Pinpoint the cell where the given text exists, returning its [x, y] midpoint coordinate. 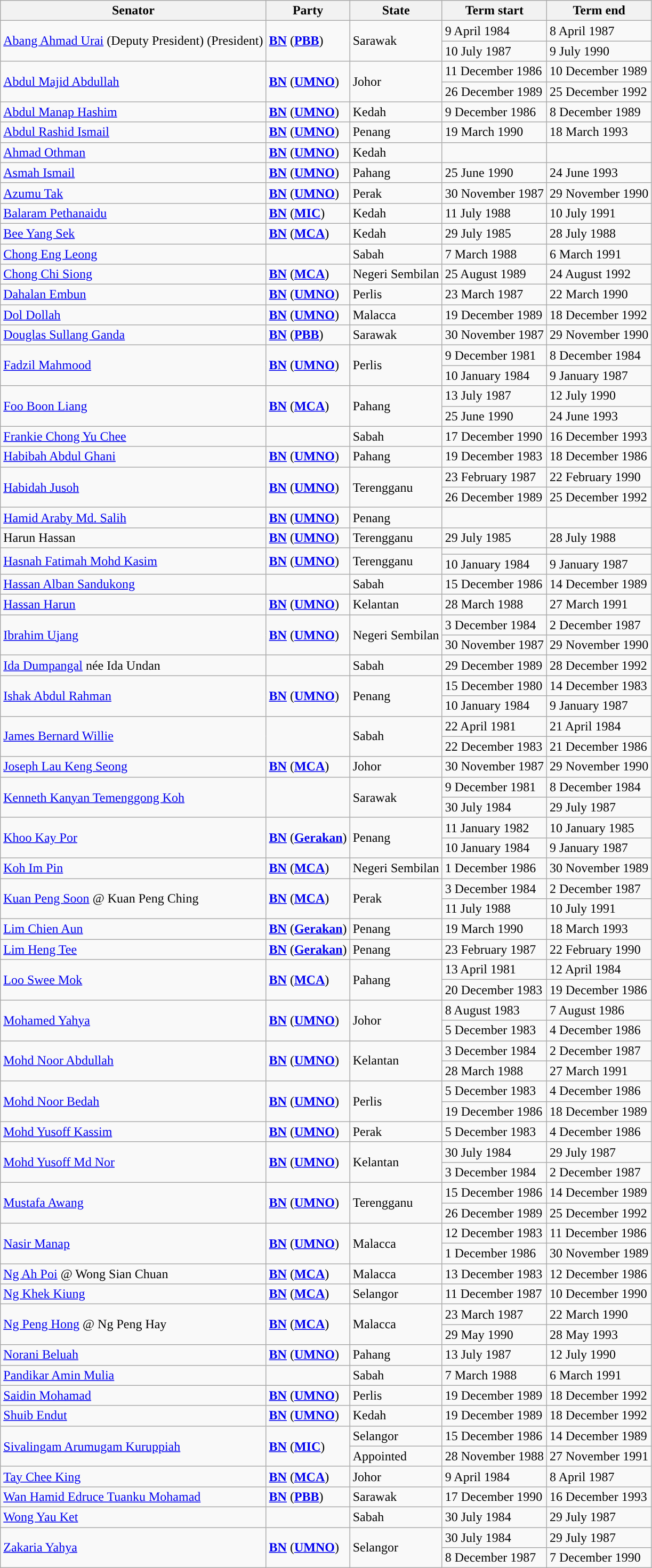
Saidin Mohamad [133, 1395]
Tay Chee King [133, 1476]
24 August 1992 [599, 274]
29 December 1989 [494, 665]
28 December 1992 [599, 665]
Party [308, 11]
Lim Chien Aun [133, 929]
Mustafa Awang [133, 1203]
28 May 1993 [599, 1335]
Dol Dollah [133, 315]
Mohd Noor Bedah [133, 1101]
Ishak Abdul Rahman [133, 696]
28 November 1988 [494, 1456]
Senator [133, 11]
15 December 1980 [494, 686]
Term start [494, 11]
Sivalingam Arumugam Kuruppiah [133, 1446]
18 December 1989 [599, 1111]
20 December 1983 [494, 990]
8 December 1989 [599, 112]
Norani Beluah [133, 1355]
Nasir Manap [133, 1244]
21 December 1986 [599, 746]
Asmah Ismail [133, 173]
Habidah Jusoh [133, 487]
Pandikar Amin Mulia [133, 1375]
22 April 1981 [494, 726]
22 December 1983 [494, 746]
Zakaria Yahya [133, 1547]
12 April 1984 [599, 970]
Hassan Harun [133, 605]
Joseph Lau Keng Seong [133, 767]
Abdul Manap Hashim [133, 112]
Abdul Majid Abdullah [133, 82]
21 April 1984 [599, 726]
Ida Dumpangal née Ida Undan [133, 665]
Koh Im Pin [133, 868]
13 December 1983 [494, 1274]
Foo Boon Liang [133, 406]
Mohd Noor Abdullah [133, 1061]
Dahalan Embun [133, 295]
Mohd Yusoff Md Nor [133, 1162]
Ng Peng Hong @ Ng Peng Hay [133, 1325]
25 August 1989 [494, 274]
29 May 1990 [494, 1335]
18 December 1986 [599, 457]
Mohamed Yahya [133, 1020]
11 December 1987 [494, 1294]
Bee Yang Sek [133, 233]
Appointed [396, 1456]
Chong Chi Siong [133, 274]
Ng Khek Kiung [133, 1294]
11 January 1982 [494, 827]
14 December 1983 [599, 686]
Lim Heng Tee [133, 949]
Hassan Alban Sandukong [133, 584]
Habibah Abdul Ghani [133, 457]
8 December 1987 [494, 1558]
Fadzil Mahmood [133, 365]
Hamid Araby Md. Salih [133, 517]
9 December 1986 [494, 112]
19 December 1983 [494, 457]
Abang Ahmad Urai (Deputy President) (President) [133, 41]
James Bernard Willie [133, 736]
Ibrahim Ujang [133, 635]
12 December 1986 [599, 1274]
Frankie Chong Yu Chee [133, 436]
10 December 1989 [599, 71]
Khoo Kay Por [133, 838]
Balaram Pethanaidu [133, 213]
8 August 1983 [494, 1010]
Hasnah Fatimah Mohd Kasim [133, 560]
Chong Eng Leong [133, 254]
Mohd Yusoff Kassim [133, 1132]
7 December 1990 [599, 1558]
9 July 1990 [599, 51]
12 December 1983 [494, 1233]
Ng Ah Poi @ Wong Sian Chuan [133, 1274]
Ahmad Othman [133, 152]
7 August 1986 [599, 1010]
13 April 1981 [494, 970]
10 December 1990 [599, 1294]
Harun Hassan [133, 538]
10 July 1987 [494, 51]
Shuib Endut [133, 1416]
Loo Swee Mok [133, 980]
Azumu Tak [133, 193]
Abdul Rashid Ismail [133, 132]
27 November 1991 [599, 1456]
Term end [599, 11]
State [396, 11]
Kenneth Kanyan Temenggong Koh [133, 797]
Kuan Peng Soon @ Kuan Peng Ching [133, 898]
10 January 1985 [599, 827]
Wan Hamid Edruce Tuanku Mohamad [133, 1497]
Wong Yau Ket [133, 1517]
Douglas Sullang Ganda [133, 335]
